Scan for the cell matching the given text and deliver its [X, Y] coordinate at center. 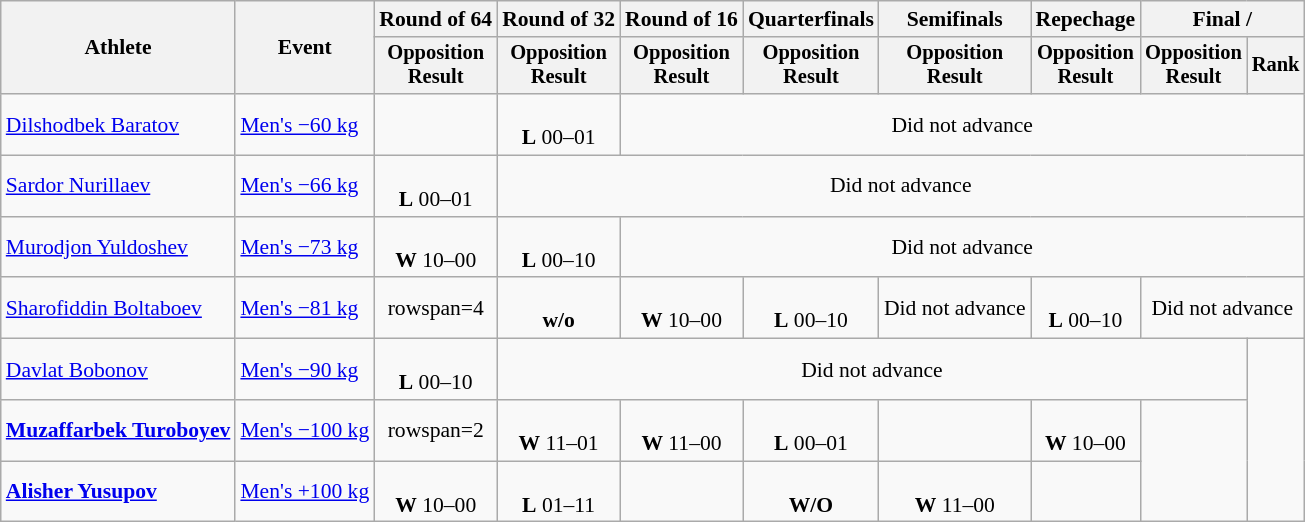
Rank [1276, 66]
Sardor Nurillaev [118, 186]
Semifinals [955, 19]
Repechage [1086, 19]
Sharofiddin Boltaboev [118, 308]
w/o [558, 308]
Event [304, 48]
Dilshodbek Baratov [118, 124]
Men's −90 kg [304, 370]
Davlat Bobonov [118, 370]
Round of 64 [436, 19]
Men's −81 kg [304, 308]
L 01–11 [558, 492]
Muzaffarbek Turoboyev [118, 430]
Final / [1222, 19]
Men's +100 kg [304, 492]
W/O [811, 492]
Round of 32 [558, 19]
Murodjon Yuldoshev [118, 248]
Athlete [118, 48]
rowspan=4 [436, 308]
Men's −100 kg [304, 430]
Round of 16 [682, 19]
Quarterfinals [811, 19]
Alisher Yusupov [118, 492]
rowspan=2 [436, 430]
Men's −60 kg [304, 124]
Men's −66 kg [304, 186]
Men's −73 kg [304, 248]
W 11–01 [558, 430]
